Capture the cell that displays the provided text and extract its (X, Y) central coordinate. 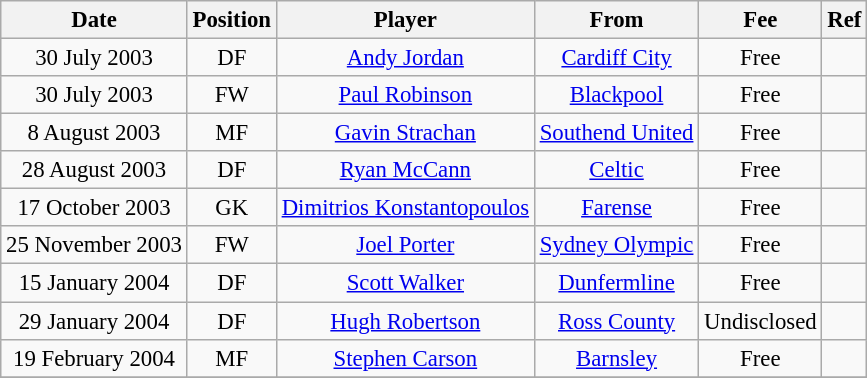
Barnsley (616, 358)
Fee (760, 20)
19 February 2004 (94, 358)
25 November 2003 (94, 245)
Farense (616, 208)
17 October 2003 (94, 208)
Southend United (616, 133)
Ross County (616, 321)
Andy Jordan (405, 58)
Ref (844, 20)
Player (405, 20)
29 January 2004 (94, 321)
Blackpool (616, 95)
Dimitrios Konstantopoulos (405, 208)
8 August 2003 (94, 133)
From (616, 20)
Paul Robinson (405, 95)
Position (232, 20)
Gavin Strachan (405, 133)
Hugh Robertson (405, 321)
Sydney Olympic (616, 245)
GK (232, 208)
Ryan McCann (405, 170)
28 August 2003 (94, 170)
Stephen Carson (405, 358)
Cardiff City (616, 58)
Celtic (616, 170)
Joel Porter (405, 245)
Dunfermline (616, 283)
Date (94, 20)
Scott Walker (405, 283)
15 January 2004 (94, 283)
Undisclosed (760, 321)
